Identify which cell holds the provided text, then report its (x, y) central coordinate. 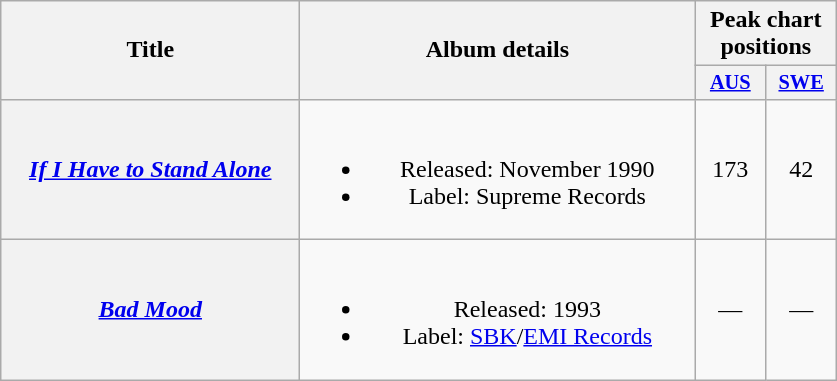
Peak chartpositions (766, 34)
Released: November 1990Label: Supreme Records (498, 169)
AUS (730, 83)
Title (150, 50)
Released: 1993Label: SBK/EMI Records (498, 310)
SWE (802, 83)
Album details (498, 50)
Bad Mood (150, 310)
If I Have to Stand Alone (150, 169)
42 (802, 169)
173 (730, 169)
